Find where the given text appears and provide that cell's center as (x, y) coordinate. 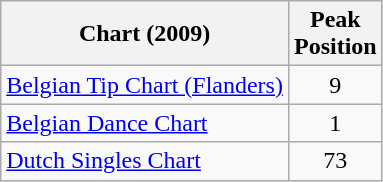
PeakPosition (335, 34)
Chart (2009) (145, 34)
Dutch Singles Chart (145, 161)
1 (335, 123)
Belgian Dance Chart (145, 123)
9 (335, 85)
Belgian Tip Chart (Flanders) (145, 85)
73 (335, 161)
